Locate the cell with the specified text and output its [X, Y] center coordinate. 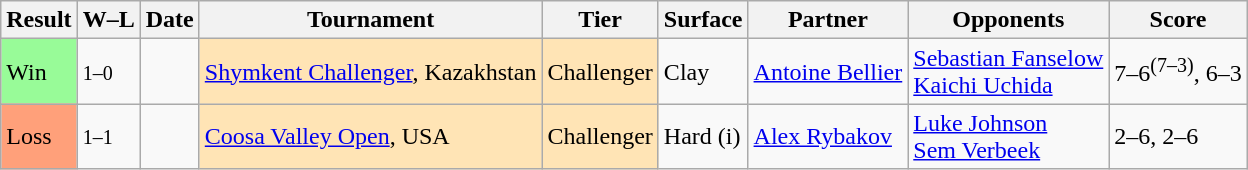
7–6(7–3), 6–3 [1178, 72]
Surface [703, 20]
Win [39, 72]
Alex Rybakov [828, 136]
Shymkent Challenger, Kazakhstan [370, 72]
Date [170, 20]
Partner [828, 20]
Score [1178, 20]
Coosa Valley Open, USA [370, 136]
W–L [108, 20]
Clay [703, 72]
Result [39, 20]
Luke Johnson Sem Verbeek [1008, 136]
Antoine Bellier [828, 72]
1–0 [108, 72]
1–1 [108, 136]
Sebastian Fanselow Kaichi Uchida [1008, 72]
2–6, 2–6 [1178, 136]
Hard (i) [703, 136]
Tier [600, 20]
Loss [39, 136]
Opponents [1008, 20]
Tournament [370, 20]
